Determine the [x, y] coordinate at the center of the cell enclosing the given text.  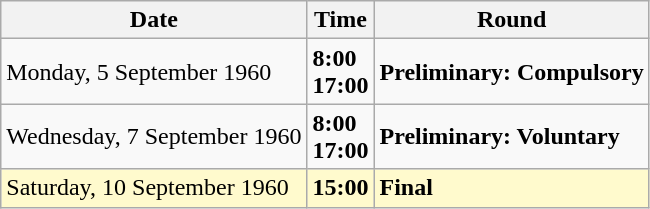
Preliminary: Compulsory [512, 72]
15:00 [340, 188]
Saturday, 10 September 1960 [154, 188]
Date [154, 20]
Final [512, 188]
Monday, 5 September 1960 [154, 72]
Time [340, 20]
Preliminary: Voluntary [512, 136]
Wednesday, 7 September 1960 [154, 136]
Round [512, 20]
